Pinpoint the cell where the given text exists, returning its (X, Y) midpoint coordinate. 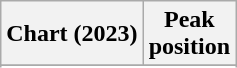
Peakposition (189, 34)
Chart (2023) (72, 34)
